Pinpoint the cell where the given text exists, returning its (X, Y) midpoint coordinate. 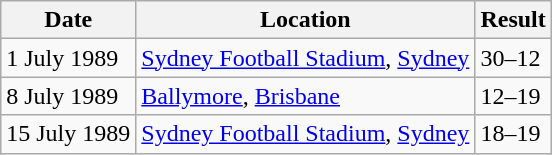
15 July 1989 (68, 134)
30–12 (513, 58)
1 July 1989 (68, 58)
Location (306, 20)
Ballymore, Brisbane (306, 96)
Date (68, 20)
Result (513, 20)
18–19 (513, 134)
8 July 1989 (68, 96)
12–19 (513, 96)
